Pinpoint the cell where the given text exists, returning its (x, y) midpoint coordinate. 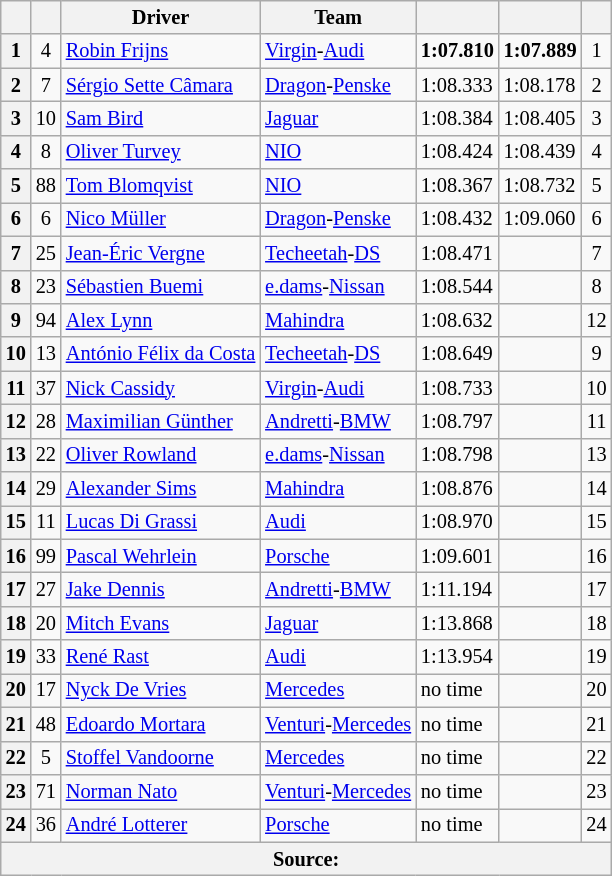
Source: (306, 859)
António Félix da Costa (160, 354)
Nyck De Vries (160, 690)
1:08.798 (458, 455)
1:09.060 (540, 219)
88 (46, 186)
1:08.367 (458, 186)
Team (338, 17)
33 (46, 657)
René Rast (160, 657)
37 (46, 388)
Sébastien Buemi (160, 287)
1:08.970 (458, 522)
1:13.868 (458, 623)
André Lotterer (160, 825)
1:08.178 (540, 85)
Sérgio Sette Câmara (160, 85)
Maximilian Günther (160, 421)
28 (46, 421)
1:11.194 (458, 589)
Robin Frijns (160, 51)
Edoardo Mortara (160, 724)
1:08.432 (458, 219)
1:08.649 (458, 354)
Nick Cassidy (160, 388)
1:07.889 (540, 51)
25 (46, 253)
94 (46, 320)
1:08.471 (458, 253)
1:08.632 (458, 320)
Alex Lynn (160, 320)
1:13.954 (458, 657)
27 (46, 589)
1:09.601 (458, 556)
Oliver Turvey (160, 152)
1:08.424 (458, 152)
Nico Müller (160, 219)
99 (46, 556)
1:08.732 (540, 186)
Alexander Sims (160, 489)
Driver (160, 17)
1:07.810 (458, 51)
Sam Bird (160, 118)
1:08.733 (458, 388)
Mitch Evans (160, 623)
Jean-Éric Vergne (160, 253)
36 (46, 825)
1:08.384 (458, 118)
Norman Nato (160, 791)
1:08.439 (540, 152)
1:08.544 (458, 287)
1:08.876 (458, 489)
1:08.797 (458, 421)
Jake Dennis (160, 589)
Lucas Di Grassi (160, 522)
1:08.405 (540, 118)
Tom Blomqvist (160, 186)
1:08.333 (458, 85)
Oliver Rowland (160, 455)
Stoffel Vandoorne (160, 758)
Pascal Wehrlein (160, 556)
48 (46, 724)
29 (46, 489)
71 (46, 791)
